Locate the cell with the specified text and output its (X, Y) center coordinate. 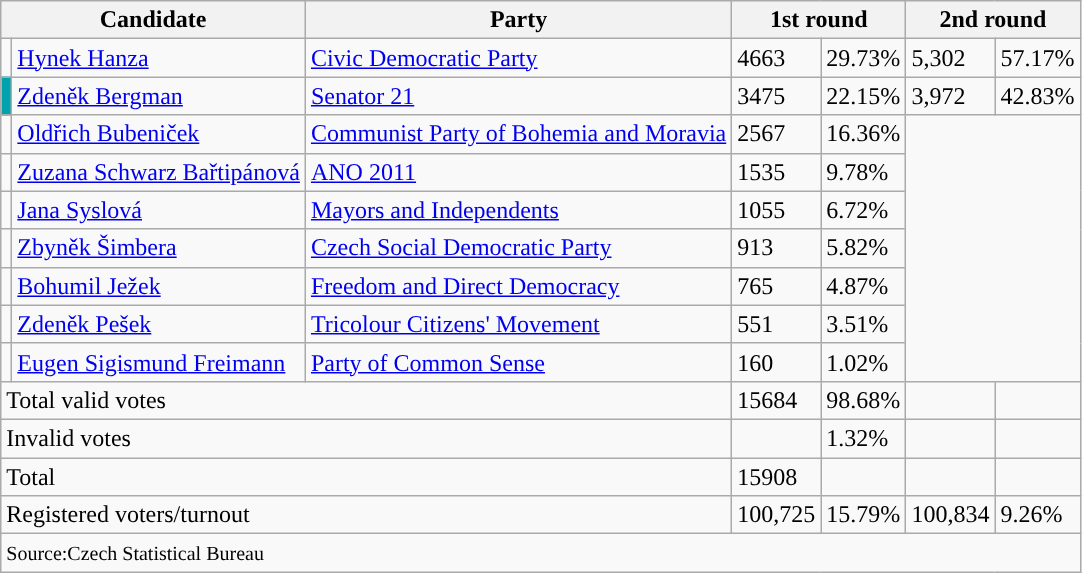
2nd round (993, 20)
15.79% (864, 515)
2567 (776, 134)
Bohumil Ježek (159, 286)
1.32% (864, 438)
Source:Czech Statistical Bureau (540, 553)
Zdeněk Bergman (159, 96)
57.17% (1038, 58)
Total (366, 477)
Candidate (154, 20)
Party (518, 20)
Communist Party of Bohemia and Moravia (518, 134)
100,725 (776, 515)
1st round (819, 20)
Eugen Sigismund Freimann (159, 362)
Mayors and Independents (518, 210)
6.72% (864, 210)
16.36% (864, 134)
Invalid votes (366, 438)
Oldřich Bubeniček (159, 134)
551 (776, 324)
4663 (776, 58)
Zbyněk Šimbera (159, 248)
160 (776, 362)
5,302 (950, 58)
Zdeněk Pešek (159, 324)
Senator 21 (518, 96)
1535 (776, 172)
3475 (776, 96)
15908 (776, 477)
22.15% (864, 96)
3.51% (864, 324)
Registered voters/turnout (366, 515)
765 (776, 286)
Zuzana Schwarz Bařtipánová (159, 172)
Tricolour Citizens' Movement (518, 324)
29.73% (864, 58)
15684 (776, 400)
9.78% (864, 172)
98.68% (864, 400)
5.82% (864, 248)
42.83% (1038, 96)
Total valid votes (366, 400)
100,834 (950, 515)
Freedom and Direct Democracy (518, 286)
Jana Syslová (159, 210)
Czech Social Democratic Party (518, 248)
3,972 (950, 96)
Civic Democratic Party (518, 58)
4.87% (864, 286)
913 (776, 248)
9.26% (1038, 515)
Hynek Hanza (159, 58)
ANO 2011 (518, 172)
1.02% (864, 362)
1055 (776, 210)
Party of Common Sense (518, 362)
